Detect which cell encompasses the target text, then output its (x, y) center coordinate. 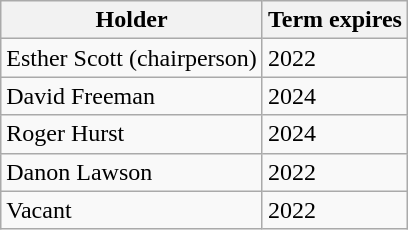
Roger Hurst (132, 134)
David Freeman (132, 96)
Holder (132, 20)
Danon Lawson (132, 172)
Term expires (334, 20)
Esther Scott (chairperson) (132, 58)
Vacant (132, 210)
